For the text-containing cell, return its midpoint in (x, y) coordinate format. 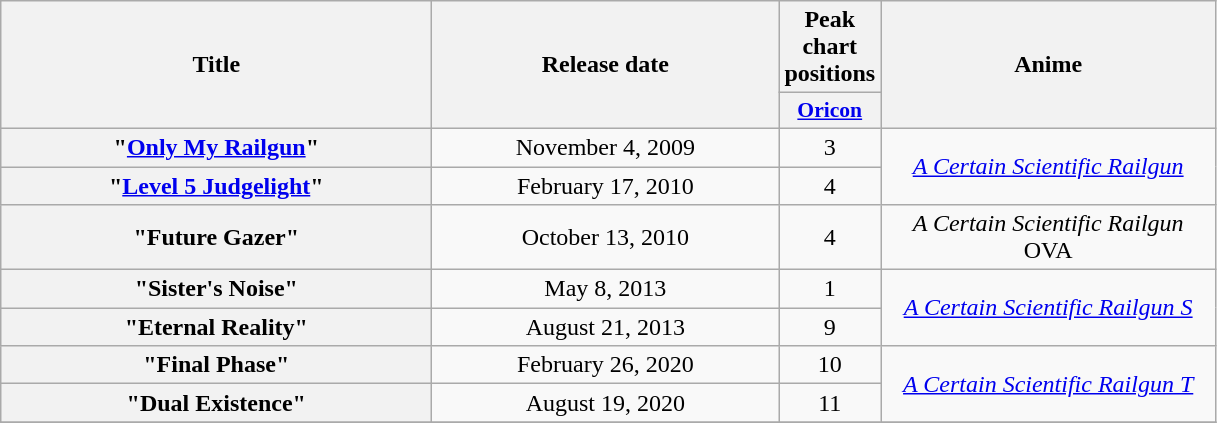
Release date (606, 65)
"Sister's Noise" (216, 289)
Title (216, 65)
October 13, 2010 (606, 238)
11 (830, 403)
"Eternal Reality" (216, 327)
10 (830, 365)
"Dual Existence" (216, 403)
1 (830, 289)
Anime (1048, 65)
February 26, 2020 (606, 365)
"Level 5 Judgelight" (216, 185)
"Final Phase" (216, 365)
August 21, 2013 (606, 327)
August 19, 2020 (606, 403)
9 (830, 327)
Peak chart positions (830, 47)
"Only My Railgun" (216, 147)
A Certain Scientific Railgun S (1048, 308)
November 4, 2009 (606, 147)
3 (830, 147)
A Certain Scientific Railgun T (1048, 384)
A Certain Scientific Railgun OVA (1048, 238)
"Future Gazer" (216, 238)
Oricon (830, 111)
A Certain Scientific Railgun (1048, 166)
May 8, 2013 (606, 289)
February 17, 2010 (606, 185)
